Pinpoint the cell where the given text exists, returning its (x, y) midpoint coordinate. 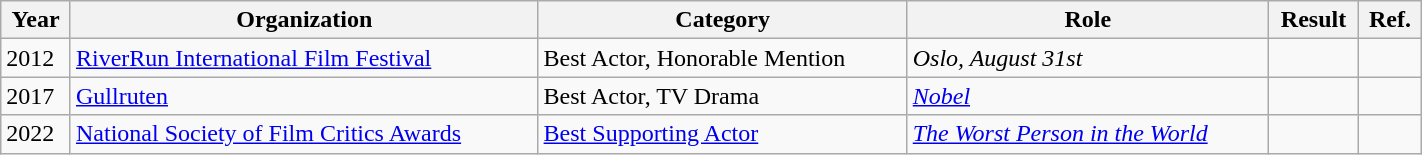
RiverRun International Film Festival (304, 58)
Category (722, 20)
Best Actor, TV Drama (722, 96)
Oslo, August 31st (1088, 58)
Nobel (1088, 96)
The Worst Person in the World (1088, 134)
Result (1313, 20)
2012 (36, 58)
Best Actor, Honorable Mention (722, 58)
National Society of Film Critics Awards (304, 134)
2022 (36, 134)
Organization (304, 20)
Gullruten (304, 96)
Best Supporting Actor (722, 134)
Ref. (1390, 20)
Year (36, 20)
Role (1088, 20)
2017 (36, 96)
